Output the [X, Y] coordinate of the center of the cell containing the given text.  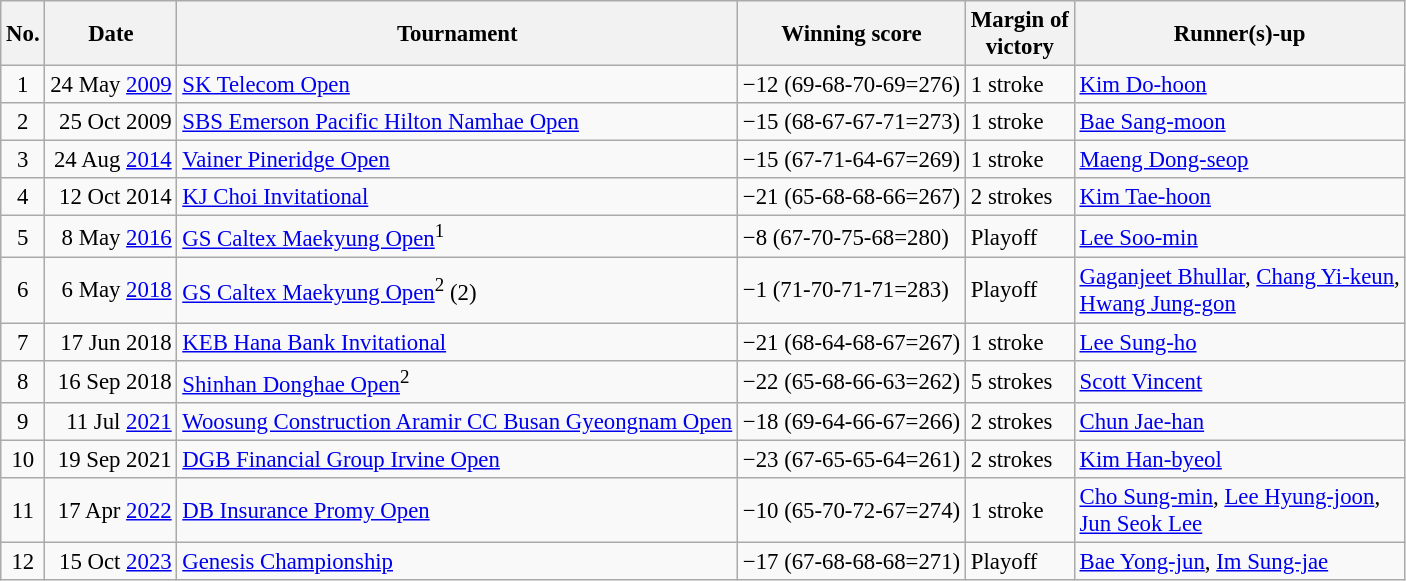
−18 (69-64-66-67=266) [852, 421]
Shinhan Donghae Open2 [458, 381]
11 Jul 2021 [111, 421]
15 Oct 2023 [111, 561]
Chun Jae-han [1240, 421]
Winning score [852, 34]
Vainer Pineridge Open [458, 160]
−17 (67-68-68-68=271) [852, 561]
Woosung Construction Aramir CC Busan Gyeongnam Open [458, 421]
Bae Yong-jun, Im Sung-jae [1240, 561]
−21 (65-68-68-66=267) [852, 197]
24 May 2009 [111, 85]
−12 (69-68-70-69=276) [852, 85]
8 May 2016 [111, 237]
19 Sep 2021 [111, 459]
No. [23, 34]
1 [23, 85]
10 [23, 459]
3 [23, 160]
Gaganjeet Bhullar, Chang Yi-keun, Hwang Jung-gon [1240, 290]
5 [23, 237]
8 [23, 381]
Margin ofvictory [1020, 34]
17 Apr 2022 [111, 510]
17 Jun 2018 [111, 342]
Lee Sung-ho [1240, 342]
Cho Sung-min, Lee Hyung-joon, Jun Seok Lee [1240, 510]
Genesis Championship [458, 561]
GS Caltex Maekyung Open2 (2) [458, 290]
Kim Han-byeol [1240, 459]
5 strokes [1020, 381]
Scott Vincent [1240, 381]
9 [23, 421]
−8 (67-70-75-68=280) [852, 237]
Lee Soo-min [1240, 237]
Tournament [458, 34]
−15 (67-71-64-67=269) [852, 160]
12 Oct 2014 [111, 197]
KJ Choi Invitational [458, 197]
24 Aug 2014 [111, 160]
2 [23, 122]
−21 (68-64-68-67=267) [852, 342]
−23 (67-65-65-64=261) [852, 459]
−1 (71-70-71-71=283) [852, 290]
DGB Financial Group Irvine Open [458, 459]
Bae Sang-moon [1240, 122]
SK Telecom Open [458, 85]
11 [23, 510]
Runner(s)-up [1240, 34]
6 [23, 290]
Maeng Dong-seop [1240, 160]
6 May 2018 [111, 290]
KEB Hana Bank Invitational [458, 342]
−22 (65-68-66-63=262) [852, 381]
DB Insurance Promy Open [458, 510]
7 [23, 342]
25 Oct 2009 [111, 122]
−10 (65-70-72-67=274) [852, 510]
−15 (68-67-67-71=273) [852, 122]
12 [23, 561]
Date [111, 34]
SBS Emerson Pacific Hilton Namhae Open [458, 122]
Kim Do-hoon [1240, 85]
16 Sep 2018 [111, 381]
GS Caltex Maekyung Open1 [458, 237]
4 [23, 197]
Kim Tae-hoon [1240, 197]
